Scan for the cell matching the given text and deliver its (x, y) coordinate at center. 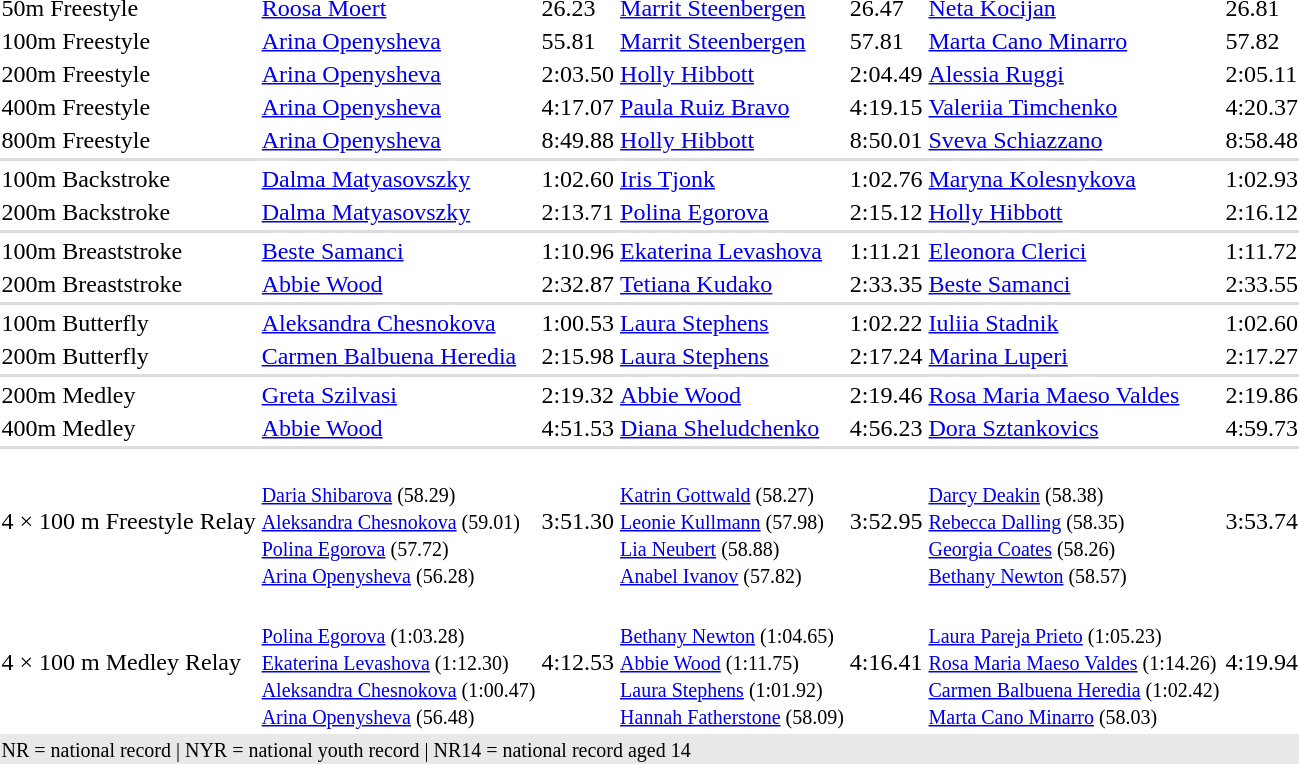
Marta Cano Minarro (1074, 41)
Katrin Gottwald (58.27)Leonie Kullmann (57.98) Lia Neubert (58.88)Anabel Ivanov (57.82) (732, 521)
2:15.98 (578, 356)
Ekaterina Levashova (732, 251)
57.81 (886, 41)
200m Backstroke (128, 212)
4:16.41 (886, 662)
200m Medley (128, 395)
2:17.24 (886, 356)
4 × 100 m Freestyle Relay (128, 521)
200m Breaststroke (128, 284)
Eleonora Clerici (1074, 251)
Dora Sztankovics (1074, 428)
Valeriia Timchenko (1074, 107)
4:12.53 (578, 662)
Iris Tjonk (732, 179)
100m Freestyle (128, 41)
800m Freestyle (128, 140)
2:19.32 (578, 395)
4:56.23 (886, 428)
4:19.15 (886, 107)
Laura Pareja Prieto (1:05.23)Rosa Maria Maeso Valdes (1:14.26) Carmen Balbuena Heredia (1:02.42)Marta Cano Minarro (58.03) (1074, 662)
8:50.01 (886, 140)
Rosa Maria Maeso Valdes (1074, 395)
8:49.88 (578, 140)
Carmen Balbuena Heredia (398, 356)
2:13.71 (578, 212)
1:00.53 (578, 323)
Polina Egorova (732, 212)
2:19.46 (886, 395)
Darcy Deakin (58.38)Rebecca Dalling (58.35) Georgia Coates (58.26)Bethany Newton (58.57) (1074, 521)
Marrit Steenbergen (732, 41)
Tetiana Kudako (732, 284)
2:32.87 (578, 284)
Greta Szilvasi (398, 395)
4:17.07 (578, 107)
400m Medley (128, 428)
200m Butterfly (128, 356)
Sveva Schiazzano (1074, 140)
3:51.30 (578, 521)
4:51.53 (578, 428)
Diana Sheludchenko (732, 428)
Maryna Kolesnykova (1074, 179)
Bethany Newton (1:04.65)Abbie Wood (1:11.75) Laura Stephens (1:01.92)Hannah Fatherstone (58.09) (732, 662)
400m Freestyle (128, 107)
1:02.76 (886, 179)
Marina Luperi (1074, 356)
2:04.49 (886, 74)
2:33.35 (886, 284)
55.81 (578, 41)
4 × 100 m Medley Relay (128, 662)
1:02.60 (578, 179)
Aleksandra Chesnokova (398, 323)
100m Butterfly (128, 323)
Polina Egorova (1:03.28)Ekaterina Levashova (1:12.30) Aleksandra Chesnokova (1:00.47)Arina Openysheva (56.48) (398, 662)
1:02.22 (886, 323)
1:10.96 (578, 251)
Daria Shibarova (58.29)Aleksandra Chesnokova (59.01) Polina Egorova (57.72)Arina Openysheva (56.28) (398, 521)
100m Backstroke (128, 179)
2:15.12 (886, 212)
Paula Ruiz Bravo (732, 107)
Iuliia Stadnik (1074, 323)
3:52.95 (886, 521)
2:03.50 (578, 74)
200m Freestyle (128, 74)
1:11.21 (886, 251)
Alessia Ruggi (1074, 74)
100m Breaststroke (128, 251)
